Return the [x, y] coordinate for the center point of the cell that contains the specified text.  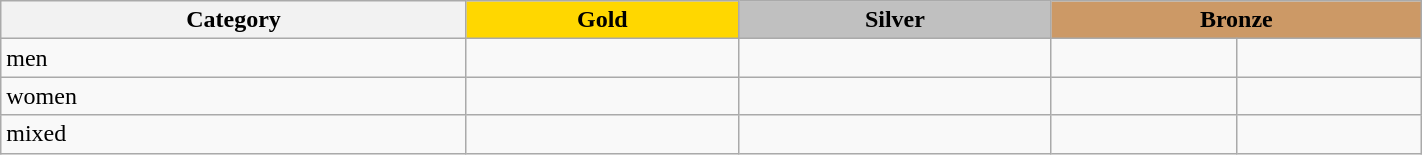
women [234, 96]
Bronze [1236, 20]
mixed [234, 134]
men [234, 58]
Silver [894, 20]
Gold [602, 20]
Category [234, 20]
